From the cell containing the given text, extract its center point as (X, Y) coordinate. 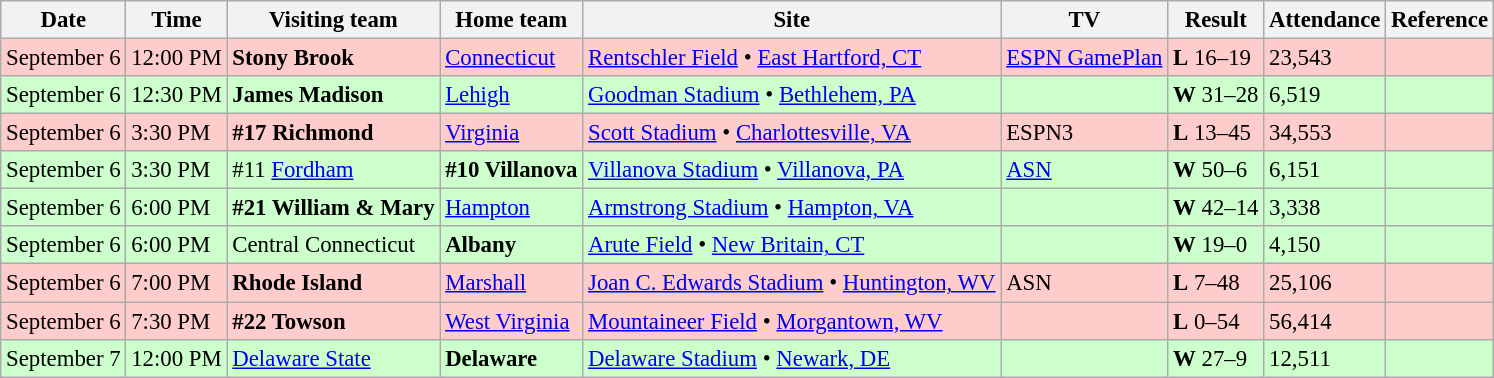
#21 William & Mary (334, 208)
West Virginia (512, 321)
Goodman Stadium • Bethlehem, PA (792, 95)
23,543 (1325, 58)
Stony Brook (334, 58)
34,553 (1325, 133)
Mountaineer Field • Morgantown, WV (792, 321)
Hampton (512, 208)
Arute Field • New Britain, CT (792, 245)
#11 Fordham (334, 170)
Connecticut (512, 58)
3,338 (1325, 208)
Central Connecticut (334, 245)
Marshall (512, 283)
W 27–9 (1216, 358)
W 42–14 (1216, 208)
Rhode Island (334, 283)
#22 Towson (334, 321)
7:30 PM (176, 321)
6,519 (1325, 95)
Albany (512, 245)
#10 Villanova (512, 170)
56,414 (1325, 321)
Reference (1440, 20)
W 31–28 (1216, 95)
7:00 PM (176, 283)
ESPN GamePlan (1084, 58)
#17 Richmond (334, 133)
September 7 (64, 358)
Virginia (512, 133)
W 19–0 (1216, 245)
12,511 (1325, 358)
Rentschler Field • East Hartford, CT (792, 58)
Delaware (512, 358)
Attendance (1325, 20)
L 16–19 (1216, 58)
Result (1216, 20)
Scott Stadium • Charlottesville, VA (792, 133)
Villanova Stadium • Villanova, PA (792, 170)
4,150 (1325, 245)
Date (64, 20)
6,151 (1325, 170)
Time (176, 20)
Home team (512, 20)
Delaware Stadium • Newark, DE (792, 358)
25,106 (1325, 283)
Joan C. Edwards Stadium • Huntington, WV (792, 283)
L 7–48 (1216, 283)
ESPN3 (1084, 133)
Armstrong Stadium • Hampton, VA (792, 208)
Visiting team (334, 20)
L 13–45 (1216, 133)
12:30 PM (176, 95)
Site (792, 20)
James Madison (334, 95)
L 0–54 (1216, 321)
Delaware State (334, 358)
Lehigh (512, 95)
W 50–6 (1216, 170)
TV (1084, 20)
